Find where the given text appears and provide that cell's center as [x, y] coordinate. 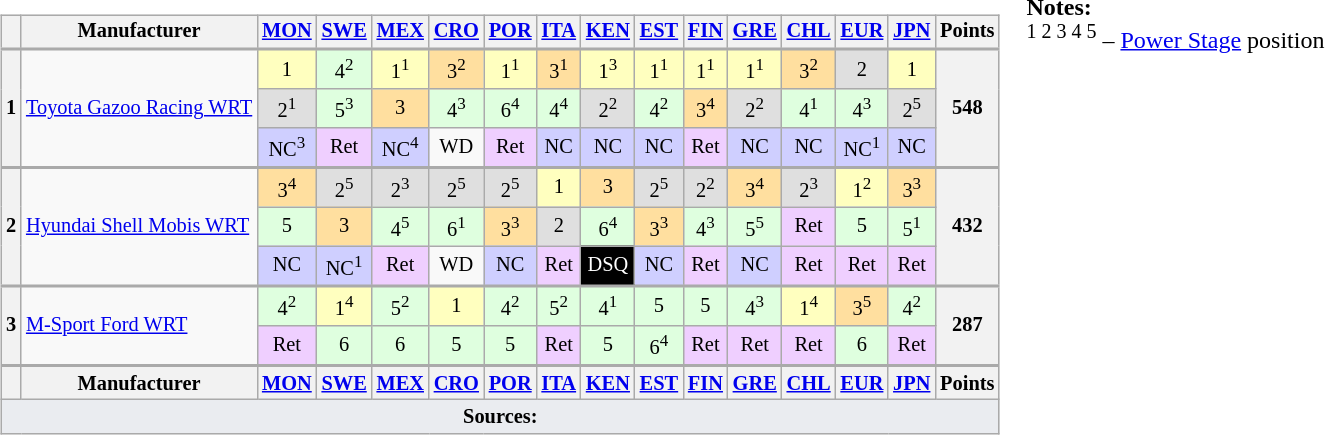
35 [862, 306]
31 [559, 69]
DSQ [608, 266]
44 [559, 108]
21 [287, 108]
Toyota Gazoo Racing WRT [139, 108]
53 [344, 108]
61 [456, 226]
NC4 [400, 148]
NC3 [287, 148]
13 [608, 69]
Hyundai Shell Mobis WRT [139, 226]
548 [967, 108]
45 [400, 226]
M-Sport Ford WRT [139, 326]
432 [967, 226]
12 [862, 187]
55 [755, 226]
51 [912, 226]
Sources: [500, 417]
287 [967, 326]
